Return [X, Y] of the center of cell containing provided text 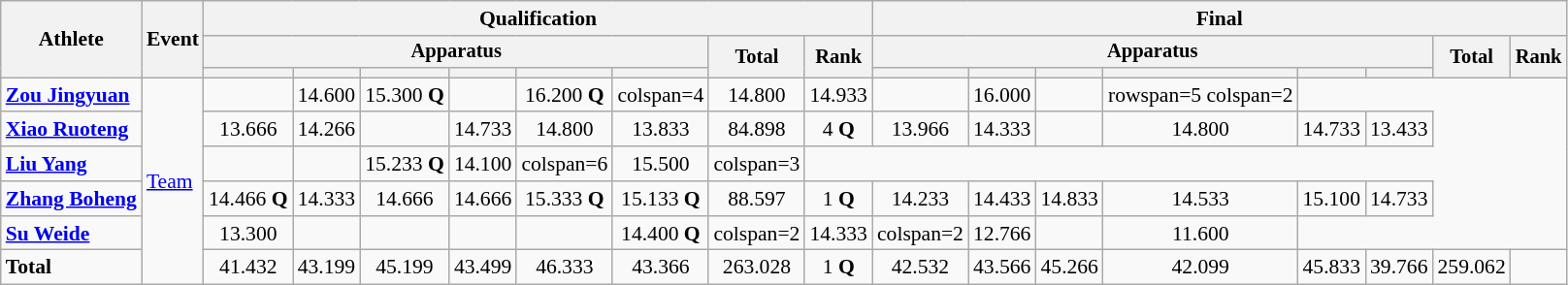
88.597 [757, 199]
42.532 [920, 268]
43.499 [483, 268]
15.100 [1331, 199]
colspan=3 [757, 164]
Zhang Boheng [72, 199]
16.200 Q [565, 95]
45.833 [1331, 268]
13.300 [248, 234]
13.966 [920, 130]
14.833 [1069, 199]
13.666 [248, 130]
Su Weide [72, 234]
15.500 [660, 164]
Event [173, 39]
84.898 [757, 130]
43.566 [1001, 268]
rowspan=5 colspan=2 [1201, 95]
13.833 [660, 130]
14.433 [1001, 199]
45.266 [1069, 268]
14.266 [326, 130]
14.466 Q [248, 199]
14.233 [920, 199]
263.028 [757, 268]
14.400 Q [660, 234]
Final [1219, 18]
Qualification [538, 18]
colspan=6 [565, 164]
16.000 [1001, 95]
14.600 [326, 95]
41.432 [248, 268]
45.199 [405, 268]
42.099 [1201, 268]
Xiao Ruoteng [72, 130]
Athlete [72, 39]
15.233 Q [405, 164]
4 Q [838, 130]
15.133 Q [660, 199]
12.766 [1001, 234]
13.433 [1399, 130]
14.533 [1201, 199]
259.062 [1471, 268]
Team [173, 181]
11.600 [1201, 234]
Zou Jingyuan [72, 95]
46.333 [565, 268]
43.199 [326, 268]
colspan=4 [660, 95]
15.333 Q [565, 199]
14.933 [838, 95]
39.766 [1399, 268]
Liu Yang [72, 164]
14.100 [483, 164]
15.300 Q [405, 95]
43.366 [660, 268]
